Provide the [x, y] coordinate of the cell's center where the given text is located.  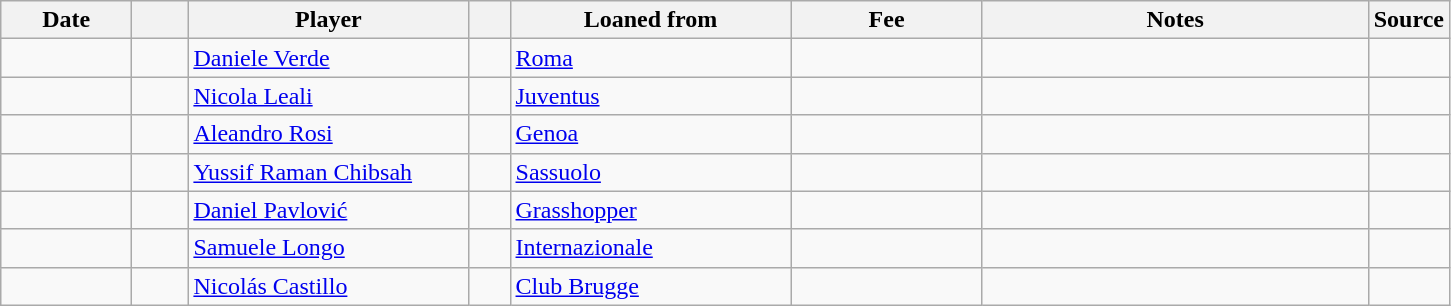
Nicola Leali [328, 96]
Nicolás Castillo [328, 286]
Grasshopper [650, 210]
Genoa [650, 134]
Yussif Raman Chibsah [328, 172]
Roma [650, 58]
Notes [1175, 20]
Aleandro Rosi [328, 134]
Daniele Verde [328, 58]
Samuele Longo [328, 248]
Player [328, 20]
Sassuolo [650, 172]
Internazionale [650, 248]
Daniel Pavlović [328, 210]
Fee [886, 20]
Juventus [650, 96]
Date [66, 20]
Loaned from [650, 20]
Club Brugge [650, 286]
Source [1408, 20]
